Return the (x, y) coordinate for the center point of the cell that contains the specified text.  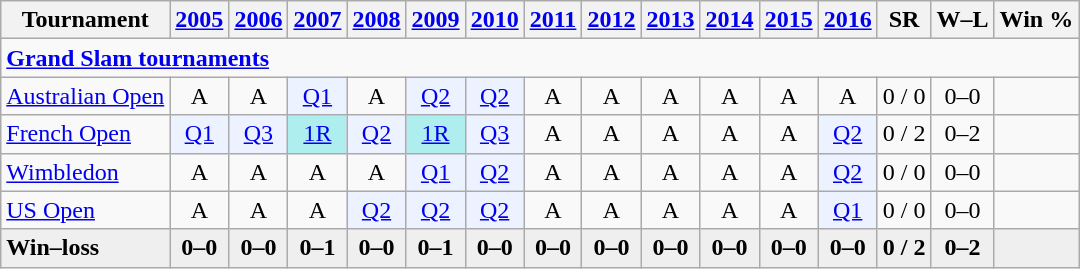
Australian Open (86, 96)
2008 (376, 20)
2005 (200, 20)
2013 (670, 20)
2006 (258, 20)
W–L (962, 20)
2012 (612, 20)
Wimbledon (86, 172)
Tournament (86, 20)
2015 (788, 20)
2010 (494, 20)
Win % (1036, 20)
2016 (848, 20)
French Open (86, 134)
Win–loss (86, 248)
2009 (436, 20)
Grand Slam tournaments (540, 58)
2011 (553, 20)
2007 (318, 20)
2014 (730, 20)
SR (904, 20)
US Open (86, 210)
